Identify which cell holds the provided text, then report its (x, y) central coordinate. 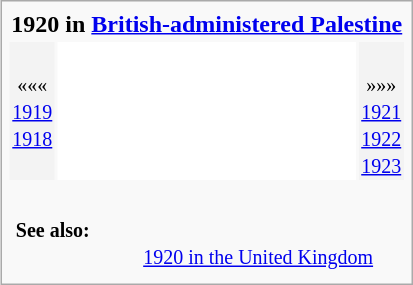
»»»192119221923 (382, 111)
See also: (60, 244)
1920 in the United Kingdom (258, 244)
«««19191918 (32, 111)
See also: 1920 in the United Kingdom (207, 230)
1920 in British-administered Palestine (207, 24)
